Search for the cell housing the specified text and yield its (x, y) center coordinate. 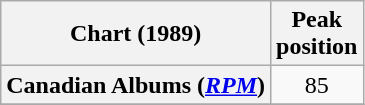
85 (317, 85)
Chart (1989) (136, 34)
Canadian Albums (RPM) (136, 85)
Peak position (317, 34)
